Determine the [x, y] coordinate at the center of the cell enclosing the given text.  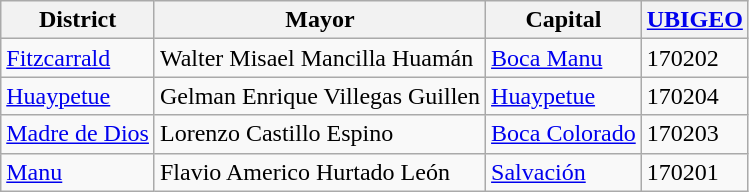
Mayor [320, 20]
Madre de Dios [78, 134]
170201 [694, 172]
170204 [694, 96]
Manu [78, 172]
Flavio Americo Hurtado León [320, 172]
Gelman Enrique Villegas Guillen [320, 96]
District [78, 20]
Capital [564, 20]
Boca Colorado [564, 134]
UBIGEO [694, 20]
170202 [694, 58]
Fitzcarrald [78, 58]
Lorenzo Castillo Espino [320, 134]
170203 [694, 134]
Walter Misael Mancilla Huamán [320, 58]
Boca Manu [564, 58]
Salvación [564, 172]
